Find where the given text appears and provide that cell's center as (X, Y) coordinate. 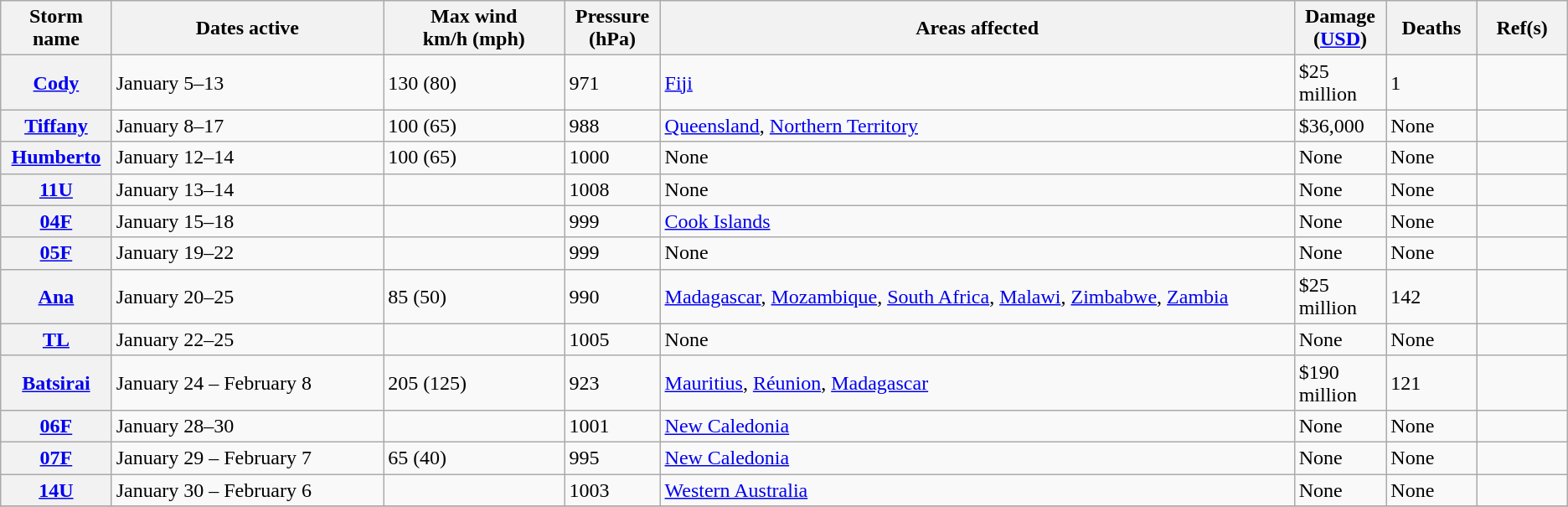
85 (50) (474, 297)
January 28–30 (247, 426)
121 (1431, 382)
Ana (56, 297)
14U (56, 490)
January 13–14 (247, 189)
January 12–14 (247, 158)
05F (56, 253)
January 5–13 (247, 82)
Humberto (56, 158)
06F (56, 426)
January 24 – February 8 (247, 382)
$36,000 (1340, 126)
January 22–25 (247, 339)
990 (612, 297)
Queensland, Northern Territory (977, 126)
Deaths (1431, 28)
1001 (612, 426)
142 (1431, 297)
130 (80) (474, 82)
January 29 – February 7 (247, 458)
Areas affected (977, 28)
$190 million (1340, 382)
January 20–25 (247, 297)
205 (125) (474, 382)
1005 (612, 339)
Madagascar, Mozambique, South Africa, Malawi, Zimbabwe, Zambia (977, 297)
Western Australia (977, 490)
Damage(USD) (1340, 28)
Ref(s) (1522, 28)
1003 (612, 490)
Cody (56, 82)
January 8–17 (247, 126)
TL (56, 339)
Max windkm/h (mph) (474, 28)
04F (56, 221)
January 15–18 (247, 221)
1000 (612, 158)
January 30 – February 6 (247, 490)
Dates active (247, 28)
Mauritius, Réunion, Madagascar (977, 382)
January 19–22 (247, 253)
07F (56, 458)
1008 (612, 189)
988 (612, 126)
995 (612, 458)
Fiji (977, 82)
923 (612, 382)
Pressure(hPa) (612, 28)
1 (1431, 82)
65 (40) (474, 458)
Cook Islands (977, 221)
11U (56, 189)
Tiffany (56, 126)
971 (612, 82)
Batsirai (56, 382)
Storm name (56, 28)
